Identify which cell holds the provided text, then report its [x, y] central coordinate. 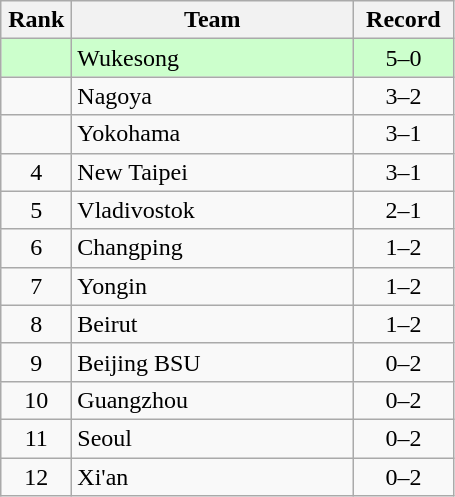
5–0 [404, 58]
3–2 [404, 96]
Seoul [212, 438]
Changping [212, 248]
7 [36, 286]
Nagoya [212, 96]
New Taipei [212, 172]
Rank [36, 20]
Wukesong [212, 58]
11 [36, 438]
Xi'an [212, 477]
5 [36, 210]
10 [36, 400]
9 [36, 362]
4 [36, 172]
Yokohama [212, 134]
Beirut [212, 324]
Guangzhou [212, 400]
Vladivostok [212, 210]
Yongin [212, 286]
2–1 [404, 210]
Team [212, 20]
12 [36, 477]
Beijing BSU [212, 362]
6 [36, 248]
8 [36, 324]
Record [404, 20]
